Output the [x, y] coordinate of the center of the cell containing the given text.  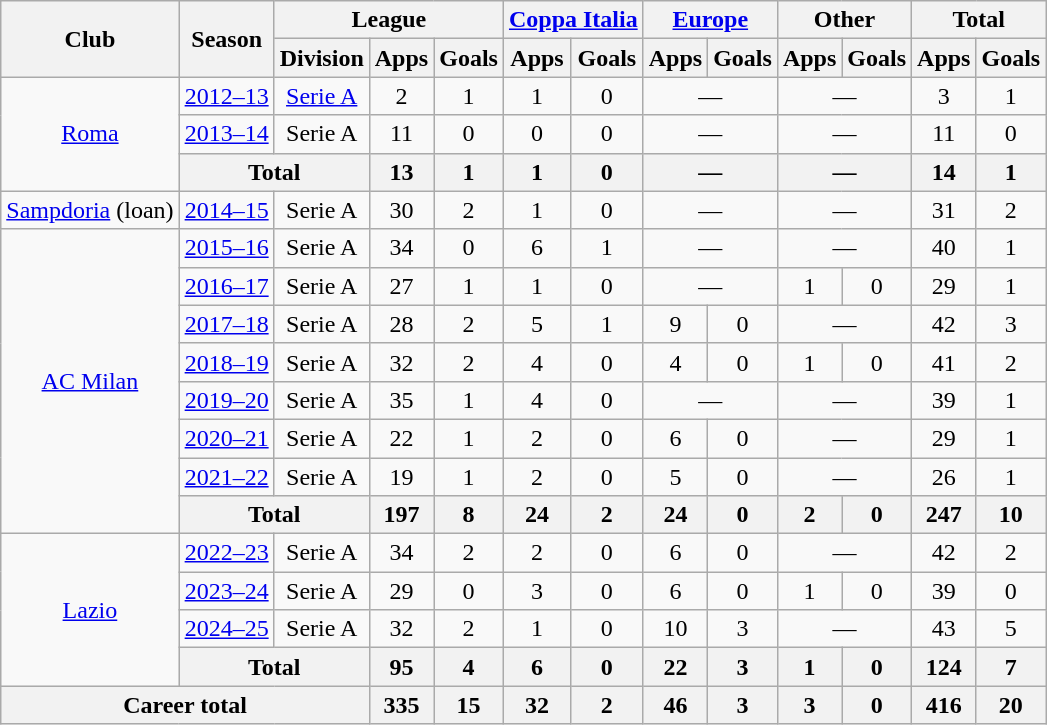
43 [944, 629]
40 [944, 248]
2022–23 [226, 553]
416 [944, 705]
2021–22 [226, 477]
14 [944, 172]
Coppa Italia [573, 20]
124 [944, 667]
2023–24 [226, 591]
28 [401, 324]
2024–25 [226, 629]
2016–17 [226, 286]
2012–13 [226, 96]
2019–20 [226, 400]
197 [401, 515]
13 [401, 172]
9 [675, 324]
Season [226, 39]
AC Milan [90, 381]
League [388, 20]
2014–15 [226, 210]
8 [469, 515]
20 [1011, 705]
Division [322, 58]
46 [675, 705]
247 [944, 515]
2015–16 [226, 248]
2013–14 [226, 134]
35 [401, 400]
27 [401, 286]
Career total [186, 705]
30 [401, 210]
Europe [710, 20]
2018–19 [226, 362]
26 [944, 477]
19 [401, 477]
7 [1011, 667]
Sampdoria (loan) [90, 210]
41 [944, 362]
95 [401, 667]
31 [944, 210]
Other [844, 20]
Club [90, 39]
Roma [90, 134]
335 [401, 705]
2020–21 [226, 438]
15 [469, 705]
2017–18 [226, 324]
Lazio [90, 610]
